Return [X, Y] of the center of cell containing provided text 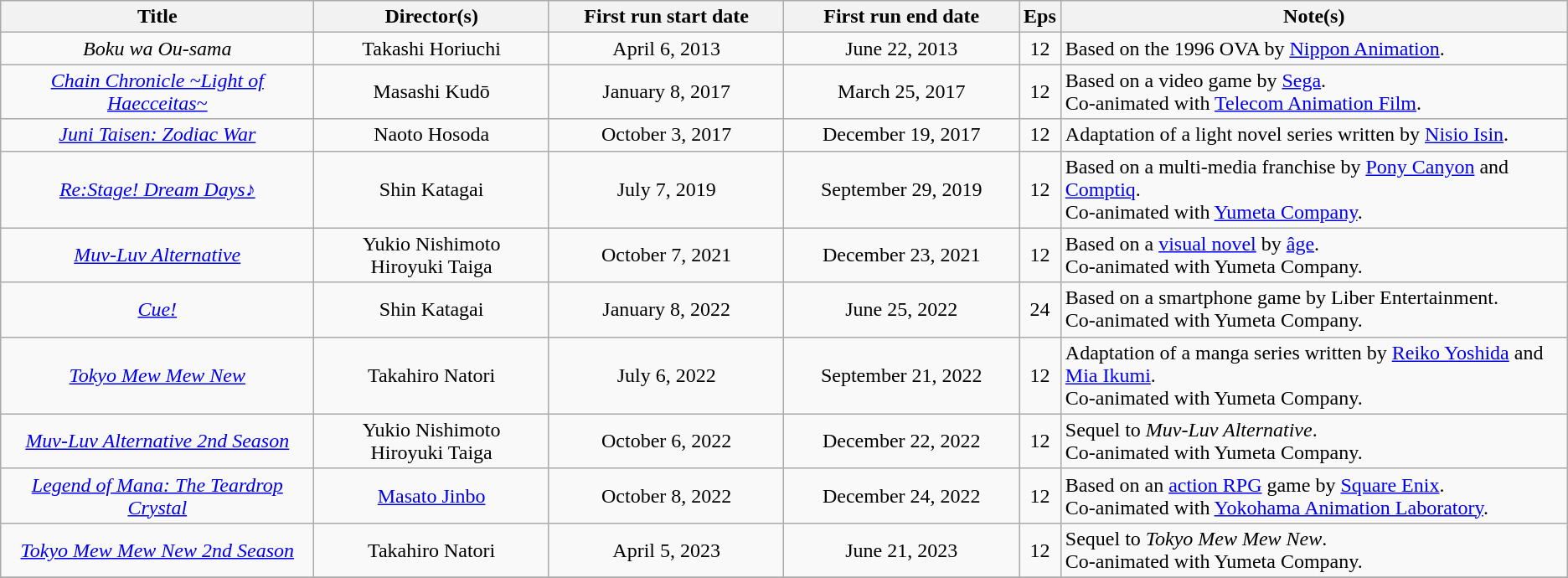
Masato Jinbo [432, 496]
Based on a smartphone game by Liber Entertainment.Co-animated with Yumeta Company. [1313, 310]
December 19, 2017 [901, 135]
Tokyo Mew Mew New [157, 375]
Muv-Luv Alternative [157, 255]
Based on the 1996 OVA by Nippon Animation. [1313, 49]
April 5, 2023 [667, 550]
Based on a multi-media franchise by Pony Canyon and Comptiq.Co-animated with Yumeta Company. [1313, 189]
Masashi Kudō [432, 92]
Boku wa Ou-sama [157, 49]
December 24, 2022 [901, 496]
Muv-Luv Alternative 2nd Season [157, 441]
June 21, 2023 [901, 550]
Cue! [157, 310]
Eps [1040, 17]
January 8, 2022 [667, 310]
Adaptation of a manga series written by Reiko Yoshida and Mia Ikumi.Co-animated with Yumeta Company. [1313, 375]
First run start date [667, 17]
March 25, 2017 [901, 92]
Re:Stage! Dream Days♪ [157, 189]
Note(s) [1313, 17]
Based on a visual novel by âge.Co-animated with Yumeta Company. [1313, 255]
Naoto Hosoda [432, 135]
January 8, 2017 [667, 92]
Chain Chronicle ~Light of Haecceitas~ [157, 92]
October 7, 2021 [667, 255]
Sequel to Tokyo Mew Mew New.Co-animated with Yumeta Company. [1313, 550]
October 8, 2022 [667, 496]
Takashi Horiuchi [432, 49]
Sequel to Muv-Luv Alternative.Co-animated with Yumeta Company. [1313, 441]
December 23, 2021 [901, 255]
First run end date [901, 17]
Legend of Mana: The Teardrop Crystal [157, 496]
24 [1040, 310]
April 6, 2013 [667, 49]
Based on an action RPG game by Square Enix.Co-animated with Yokohama Animation Laboratory. [1313, 496]
December 22, 2022 [901, 441]
June 22, 2013 [901, 49]
Adaptation of a light novel series written by Nisio Isin. [1313, 135]
July 7, 2019 [667, 189]
September 21, 2022 [901, 375]
September 29, 2019 [901, 189]
Based on a video game by Sega.Co-animated with Telecom Animation Film. [1313, 92]
Director(s) [432, 17]
July 6, 2022 [667, 375]
June 25, 2022 [901, 310]
Tokyo Mew Mew New 2nd Season [157, 550]
Title [157, 17]
Juni Taisen: Zodiac War [157, 135]
October 6, 2022 [667, 441]
October 3, 2017 [667, 135]
